Scan for the cell matching the given text and deliver its (X, Y) coordinate at center. 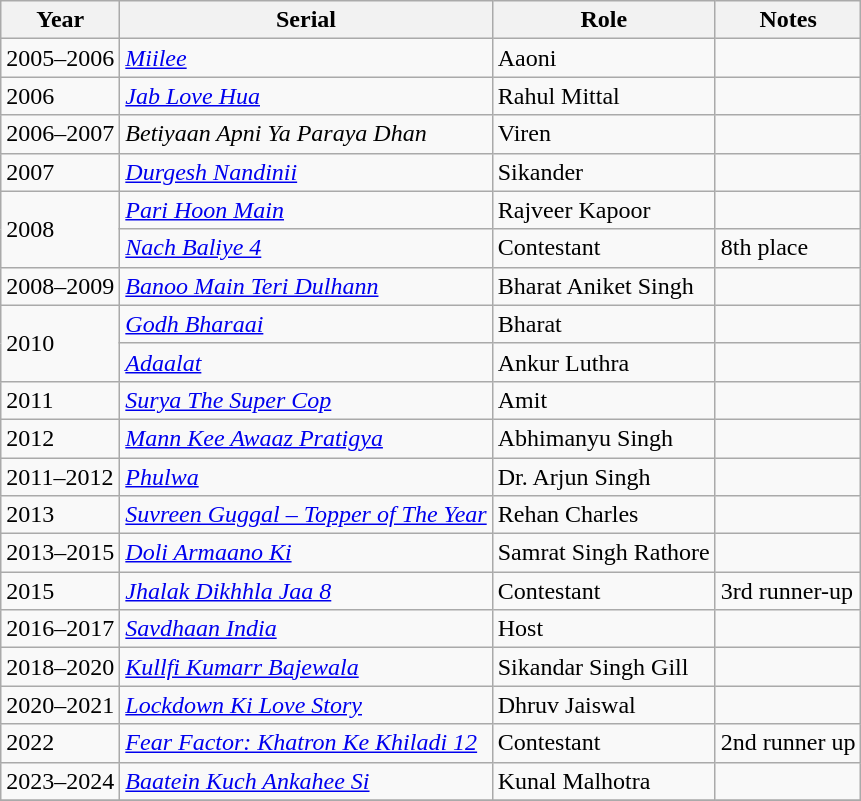
Doli Armaano Ki (306, 553)
2008–2009 (60, 286)
Banoo Main Teri Dulhann (306, 286)
Sikander (604, 172)
2013 (60, 515)
Miilee (306, 58)
Baatein Kuch Ankahee Si (306, 781)
Rahul Mittal (604, 96)
Kullfi Kumarr Bajewala (306, 667)
2016–2017 (60, 629)
Rajveer Kapoor (604, 210)
Rehan Charles (604, 515)
3rd runner-up (788, 591)
Savdhaan India (306, 629)
Godh Bharaai (306, 324)
Phulwa (306, 477)
2015 (60, 591)
Dhruv Jaiswal (604, 705)
Fear Factor: Khatron Ke Khiladi 12 (306, 743)
Samrat Singh Rathore (604, 553)
2008 (60, 229)
Year (60, 20)
Mann Kee Awaaz Pratigya (306, 438)
2012 (60, 438)
2023–2024 (60, 781)
Aaoni (604, 58)
Viren (604, 134)
Bharat Aniket Singh (604, 286)
Surya The Super Cop (306, 400)
Role (604, 20)
Jhalak Dikhhla Jaa 8 (306, 591)
Dr. Arjun Singh (604, 477)
2006–2007 (60, 134)
2018–2020 (60, 667)
Kunal Malhotra (604, 781)
2013–2015 (60, 553)
Jab Love Hua (306, 96)
Sikandar Singh Gill (604, 667)
Suvreen Guggal – Topper of The Year (306, 515)
2020–2021 (60, 705)
Host (604, 629)
2011 (60, 400)
Amit (604, 400)
Pari Hoon Main (306, 210)
2007 (60, 172)
2nd runner up (788, 743)
Betiyaan Apni Ya Paraya Dhan (306, 134)
Notes (788, 20)
Bharat (604, 324)
8th place (788, 248)
2006 (60, 96)
2005–2006 (60, 58)
Adaalat (306, 362)
Abhimanyu Singh (604, 438)
Nach Baliye 4 (306, 248)
2011–2012 (60, 477)
Lockdown Ki Love Story (306, 705)
Ankur Luthra (604, 362)
2010 (60, 343)
Serial (306, 20)
Durgesh Nandinii (306, 172)
2022 (60, 743)
